Identify which cell holds the provided text, then report its (x, y) central coordinate. 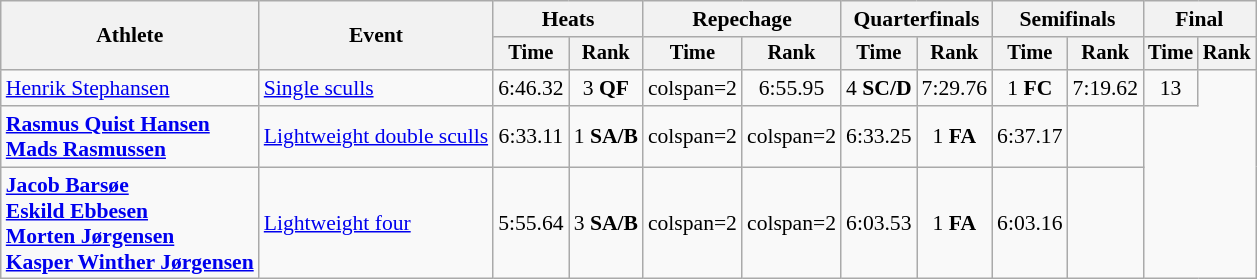
Repechage (742, 19)
6:46.32 (530, 88)
6:33.25 (879, 136)
Heats (568, 19)
3 SA/B (606, 223)
6:33.11 (530, 136)
Final (1199, 19)
1 FC (1030, 88)
7:19.62 (1106, 88)
4 SC/D (879, 88)
6:55.95 (792, 88)
Henrik Stephansen (130, 88)
Quarterfinals (916, 19)
13 (1170, 88)
Jacob BarsøeEskild EbbesenMorten JørgensenKasper Winther Jørgensen (130, 223)
Rasmus Quist HansenMads Rasmussen (130, 136)
3 QF (606, 88)
Semifinals (1068, 19)
5:55.64 (530, 223)
7:29.76 (954, 88)
Lightweight double sculls (376, 136)
1 SA/B (606, 136)
Event (376, 36)
6:03.16 (1030, 223)
6:37.17 (1030, 136)
Single sculls (376, 88)
Lightweight four (376, 223)
6:03.53 (879, 223)
Athlete (130, 36)
